Capture the cell that displays the provided text and extract its (x, y) central coordinate. 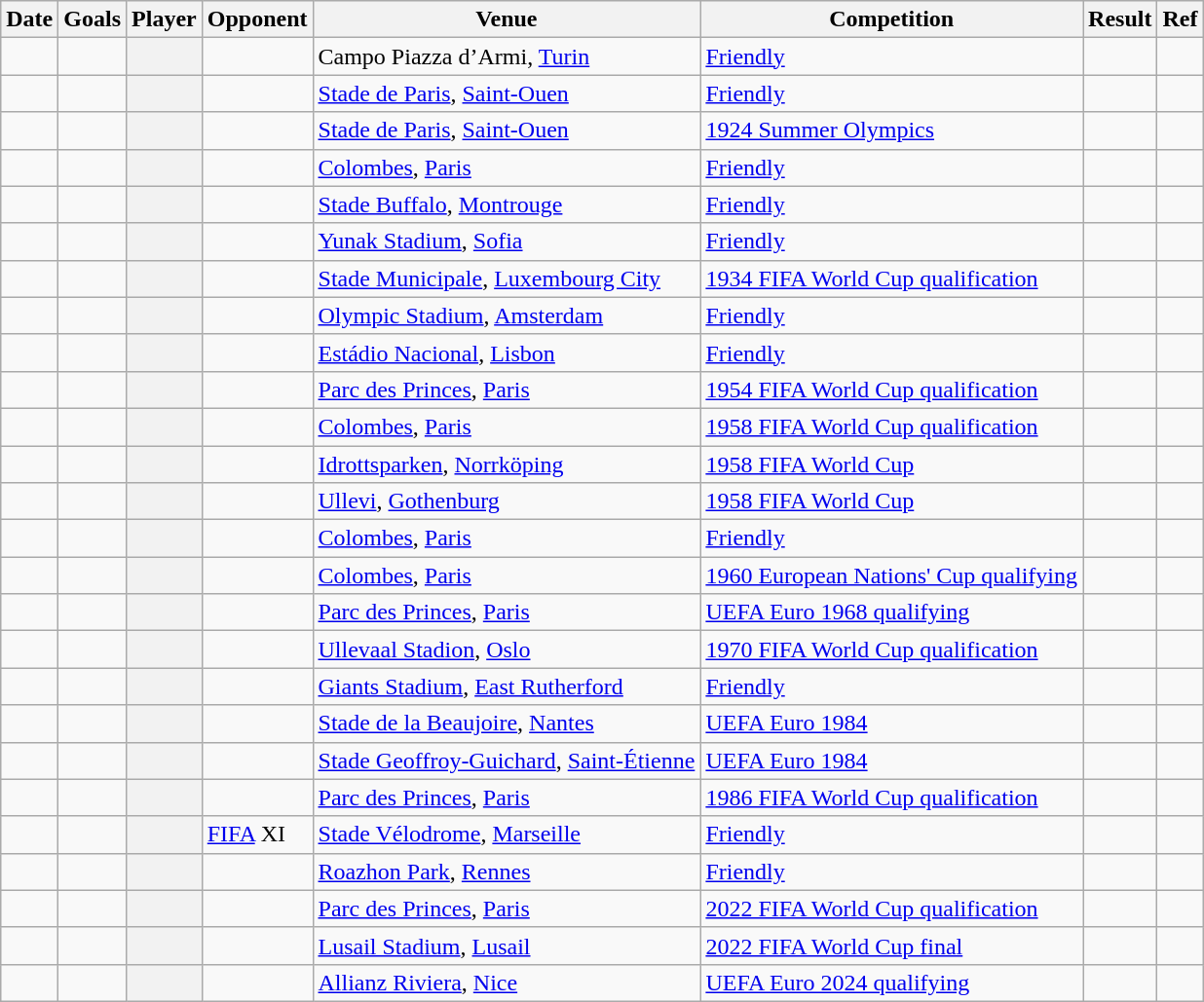
Allianz Riviera, Nice (507, 983)
Estádio Nacional, Lisbon (507, 353)
Giants Stadium, East Rutherford (507, 687)
Stade Geoffroy-Guichard, Saint-Étienne (507, 761)
1954 FIFA World Cup qualification (892, 390)
Opponent (257, 19)
1958 FIFA World Cup qualification (892, 427)
Roazhon Park, Rennes (507, 872)
Stade Vélodrome, Marseille (507, 835)
Date (29, 19)
Campo Piazza d’Armi, Turin (507, 56)
Venue (507, 19)
Ref (1181, 19)
Yunak Stadium, Sofia (507, 241)
Ullevaal Stadion, Oslo (507, 649)
Stade Buffalo, Montrouge (507, 204)
Olympic Stadium, Amsterdam (507, 315)
1924 Summer Olympics (892, 130)
FIFA XI (257, 835)
Ullevi, Gothenburg (507, 501)
Result (1120, 19)
2022 FIFA World Cup final (892, 946)
1934 FIFA World Cup qualification (892, 278)
2022 FIFA World Cup qualification (892, 909)
1970 FIFA World Cup qualification (892, 649)
Competition (892, 19)
Stade de la Beaujoire, Nantes (507, 724)
Player (165, 19)
1960 European Nations' Cup qualifying (892, 575)
Lusail Stadium, Lusail (507, 946)
1986 FIFA World Cup qualification (892, 798)
UEFA Euro 1968 qualifying (892, 612)
UEFA Euro 2024 qualifying (892, 983)
Stade Municipale, Luxembourg City (507, 278)
Idrottsparken, Norrköping (507, 464)
Goals (93, 19)
